Extract the [x, y] coordinate from the center of the cell holding the provided text.  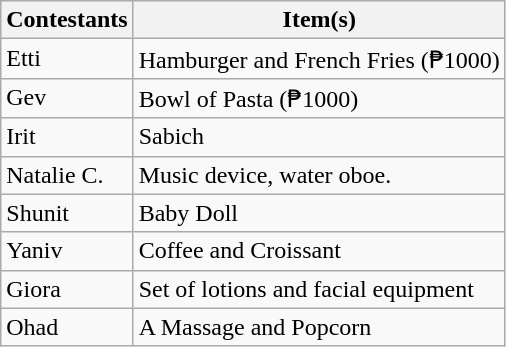
Contestants [67, 20]
Natalie C. [67, 175]
Hamburger and French Fries (₱1000) [319, 59]
A Massage and Popcorn [319, 327]
Yaniv [67, 251]
Shunit [67, 213]
Item(s) [319, 20]
Gev [67, 98]
Sabich [319, 137]
Bowl of Pasta (₱1000) [319, 98]
Etti [67, 59]
Ohad [67, 327]
Coffee and Croissant [319, 251]
Set of lotions and facial equipment [319, 289]
Baby Doll [319, 213]
Giora [67, 289]
Irit [67, 137]
Music device, water oboe. [319, 175]
